Return the (X, Y) coordinate for the center point of the cell that contains the specified text.  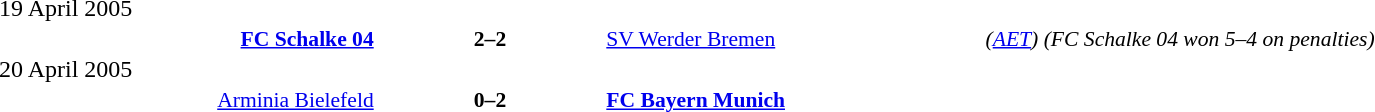
2–2 (490, 38)
SV Werder Bremen (794, 38)
